Pinpoint the cell where the given text exists, returning its [x, y] midpoint coordinate. 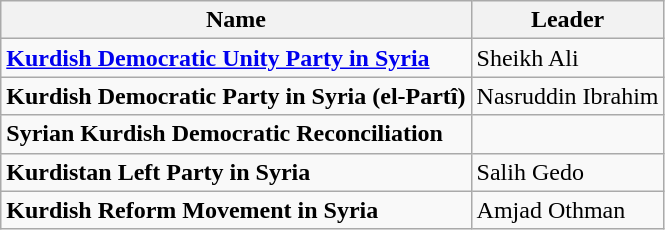
Nasruddin Ibrahim [568, 96]
Leader [568, 20]
Syrian Kurdish Democratic Reconciliation [236, 134]
Sheikh Ali [568, 58]
Kurdish Democratic Unity Party in Syria [236, 58]
Name [236, 20]
Kurdish Reform Movement in Syria [236, 210]
Kurdistan Left Party in Syria [236, 172]
Salih Gedo [568, 172]
Amjad Othman [568, 210]
Kurdish Democratic Party in Syria (el-Partî) [236, 96]
